Search for the cell housing the specified text and yield its (x, y) center coordinate. 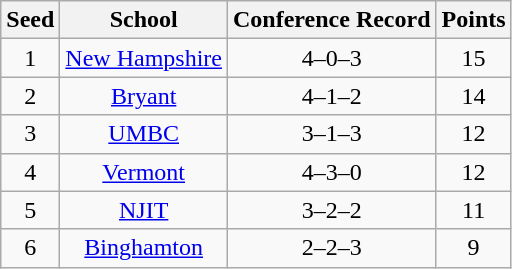
11 (474, 210)
2 (30, 96)
Bryant (144, 96)
UMBC (144, 134)
NJIT (144, 210)
Conference Record (332, 20)
15 (474, 58)
6 (30, 248)
4–3–0 (332, 172)
1 (30, 58)
2–2–3 (332, 248)
9 (474, 248)
New Hampshire (144, 58)
Points (474, 20)
4–0–3 (332, 58)
School (144, 20)
3–2–2 (332, 210)
3–1–3 (332, 134)
5 (30, 210)
Seed (30, 20)
4–1–2 (332, 96)
Binghamton (144, 248)
14 (474, 96)
4 (30, 172)
Vermont (144, 172)
3 (30, 134)
